Find where the given text appears and provide that cell's center as [x, y] coordinate. 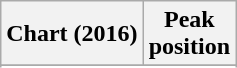
Peakposition [189, 34]
Chart (2016) [72, 34]
